Detect which cell encompasses the target text, then output its [x, y] center coordinate. 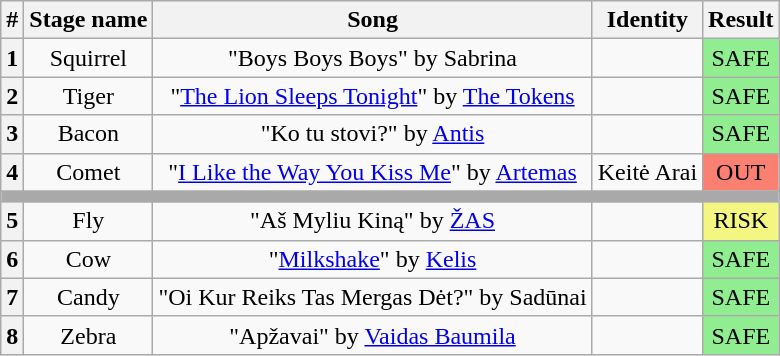
Bacon [88, 134]
2 [12, 96]
# [12, 20]
"Boys Boys Boys" by Sabrina [372, 58]
Comet [88, 172]
OUT [741, 172]
Fly [88, 221]
8 [12, 335]
"Ko tu stovi?" by Antis [372, 134]
3 [12, 134]
Identity [647, 20]
Result [741, 20]
Keitė Arai [647, 172]
"Milkshake" by Kelis [372, 259]
Tiger [88, 96]
"Apžavai" by Vaidas Baumila [372, 335]
6 [12, 259]
4 [12, 172]
Cow [88, 259]
"Oi Kur Reiks Tas Mergas Dėt?" by Sadūnai [372, 297]
Stage name [88, 20]
Squirrel [88, 58]
Song [372, 20]
"Aš Myliu Kiną" by ŽAS [372, 221]
Candy [88, 297]
"I Like the Way You Kiss Me" by Artemas [372, 172]
7 [12, 297]
1 [12, 58]
5 [12, 221]
"The Lion Sleeps Tonight" by The Tokens [372, 96]
RISK [741, 221]
Zebra [88, 335]
